Find where the given text appears and provide that cell's center as (X, Y) coordinate. 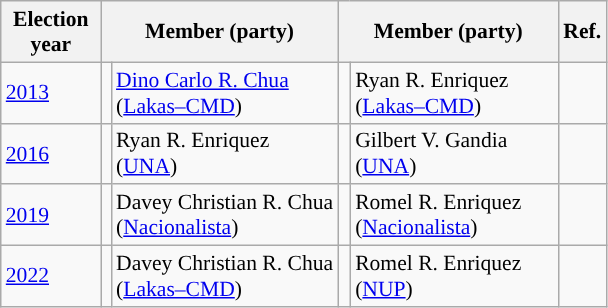
2016 (51, 154)
Electionyear (51, 32)
2022 (51, 276)
Davey Christian R. Chua(Nacionalista) (224, 216)
Ref. (582, 32)
2019 (51, 216)
Ryan R. Enriquez(UNA) (224, 154)
Romel R. Enriquez(NUP) (454, 276)
Dino Carlo R. Chua(Lakas–CMD) (224, 92)
2013 (51, 92)
Gilbert V. Gandia(UNA) (454, 154)
Romel R. Enriquez(Nacionalista) (454, 216)
Davey Christian R. Chua(Lakas–CMD) (224, 276)
Ryan R. Enriquez(Lakas–CMD) (454, 92)
